Return the [x, y] coordinate for the center point of the cell that contains the specified text.  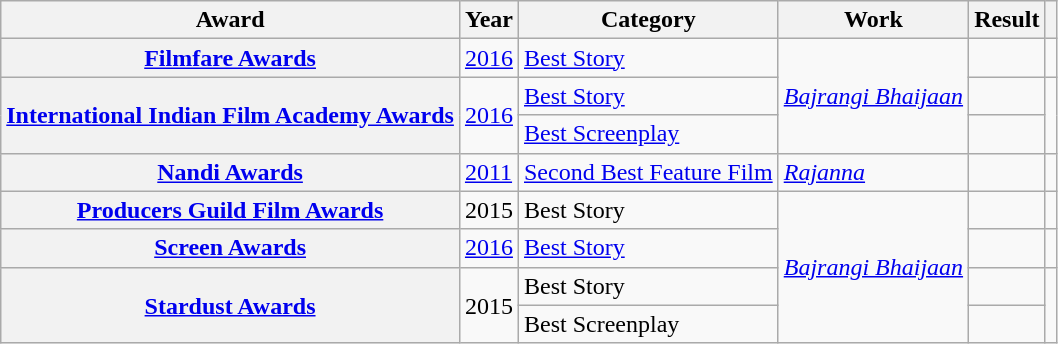
Stardust Awards [230, 305]
Second Best Feature Film [648, 172]
Award [230, 20]
Work [873, 20]
Nandi Awards [230, 172]
Result [1007, 20]
2011 [488, 172]
Year [488, 20]
Screen Awards [230, 248]
Filmfare Awards [230, 58]
Category [648, 20]
Producers Guild Film Awards [230, 210]
International Indian Film Academy Awards [230, 115]
Rajanna [873, 172]
